Return the (X, Y) coordinate for the center point of the cell that contains the specified text.  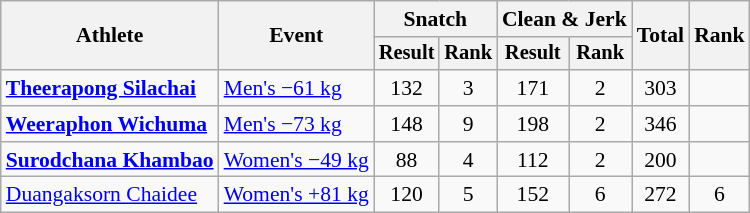
200 (660, 160)
303 (660, 88)
152 (533, 195)
Total (660, 36)
Women's +81 kg (296, 195)
3 (468, 88)
9 (468, 124)
Weeraphon Wichuma (110, 124)
120 (407, 195)
4 (468, 160)
Athlete (110, 36)
Men's −73 kg (296, 124)
272 (660, 195)
Theerapong Silachai (110, 88)
346 (660, 124)
Clean & Jerk (564, 19)
Men's −61 kg (296, 88)
88 (407, 160)
112 (533, 160)
132 (407, 88)
5 (468, 195)
Women's −49 kg (296, 160)
148 (407, 124)
Event (296, 36)
Surodchana Khambao (110, 160)
171 (533, 88)
Duangaksorn Chaidee (110, 195)
Snatch (436, 19)
198 (533, 124)
